Determine the [x, y] coordinate at the center of the cell enclosing the given text.  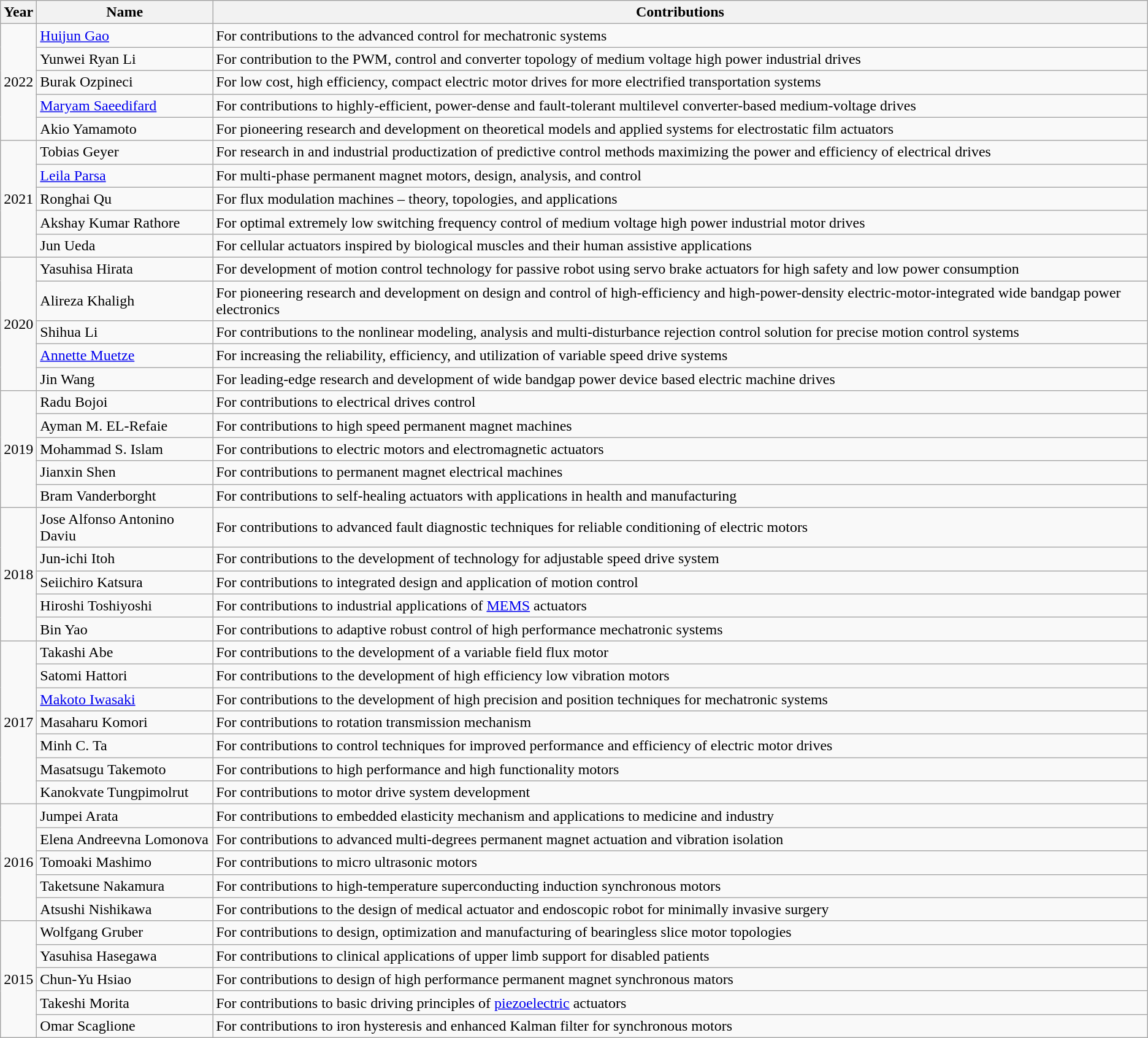
Yasuhisa Hasegawa [125, 956]
Satomi Hattori [125, 675]
For contributions to advanced multi-degrees permanent magnet actuation and vibration isolation [681, 839]
Omar Scaglione [125, 1026]
For contributions to control techniques for improved performance and efficiency of electric motor drives [681, 746]
Ronghai Qu [125, 199]
Hiroshi Toshiyoshi [125, 605]
Annette Muetze [125, 356]
Elena Andreevna Lomonova [125, 839]
For development of motion control technology for passive robot using servo brake actuators for high safety and low power consumption [681, 269]
For contributions to self-healing actuators with applications in health and manufacturing [681, 496]
Minh C. Ta [125, 746]
Seiichiro Katsura [125, 582]
For contributions to industrial applications of MEMS actuators [681, 605]
Ayman M. EL-Refaie [125, 426]
For contribution to the PWM, control and converter topology of medium voltage high power industrial drives [681, 59]
2019 [18, 449]
For contributions to highly-efficient, power-dense and fault-tolerant multilevel converter-based medium-voltage drives [681, 106]
Bram Vanderborght [125, 496]
For research in and industrial productization of predictive control methods maximizing the power and efficiency of electrical drives [681, 152]
For contributions to the development of a variable field flux motor [681, 652]
Bin Yao [125, 629]
Takashi Abe [125, 652]
For contributions to the development of high efficiency low vibration motors [681, 675]
For contributions to clinical applications of upper limb support for disabled patients [681, 956]
For cellular actuators inspired by biological muscles and their human assistive applications [681, 245]
Atsushi Nishikawa [125, 909]
Taketsune Nakamura [125, 886]
Kanokvate Tungpimolrut [125, 793]
For contributions to the design of medical actuator and endoscopic robot for minimally invasive surgery [681, 909]
For contributions to integrated design and application of motion control [681, 582]
Jumpei Arata [125, 816]
For contributions to high performance and high functionality motors [681, 769]
Maryam Saeedifard [125, 106]
Masaharu Komori [125, 723]
For flux modulation machines – theory, topologies, and applications [681, 199]
Yasuhisa Hirata [125, 269]
Akshay Kumar Rathore [125, 222]
Takeshi Morita [125, 1002]
Tomoaki Mashimo [125, 863]
For contributions to rotation transmission mechanism [681, 723]
For contributions to iron hysteresis and enhanced Kalman filter for synchronous motors [681, 1026]
For pioneering research and development on theoretical models and applied systems for electrostatic film actuators [681, 129]
2022 [18, 82]
Makoto Iwasaki [125, 699]
Shihua Li [125, 333]
Jianxin Shen [125, 472]
For contributions to advanced fault diagnostic techniques for reliable conditioning of electric motors [681, 528]
For contributions to micro ultrasonic motors [681, 863]
For multi-phase permanent magnet motors, design, analysis, and control [681, 175]
Jun Ueda [125, 245]
Radu Bojoi [125, 402]
2017 [18, 722]
Jin Wang [125, 379]
For contributions to basic driving principles of piezoelectric actuators [681, 1002]
Wolfgang Gruber [125, 932]
Chun-Yu Hsiao [125, 979]
Name [125, 12]
Akio Yamamoto [125, 129]
For contributions to high-temperature superconducting induction synchronous motors [681, 886]
For leading-edge research and development of wide bandgap power device based electric machine drives [681, 379]
Burak Ozpineci [125, 82]
For contributions to the nonlinear modeling, analysis and multi-disturbance rejection control solution for precise motion control systems [681, 333]
Masatsugu Takemoto [125, 769]
Leila Parsa [125, 175]
For low cost, high efficiency, compact electric motor drives for more electrified transportation systems [681, 82]
For contributions to design of high performance permanent magnet synchronous mators [681, 979]
For contributions to embedded elasticity mechanism and applications to medicine and industry [681, 816]
For increasing the reliability, efficiency, and utilization of variable speed drive systems [681, 356]
For contributions to adaptive robust control of high performance mechatronic systems [681, 629]
2021 [18, 199]
For optimal extremely low switching frequency control of medium voltage high power industrial motor drives [681, 222]
Jun-ichi Itoh [125, 559]
For contributions to design, optimization and manufacturing of bearingless slice motor topologies [681, 932]
For contributions to permanent magnet electrical machines [681, 472]
For contributions to electrical drives control [681, 402]
Year [18, 12]
2020 [18, 324]
Jose Alfonso Antonino Daviu [125, 528]
Contributions [681, 12]
For contributions to the development of high precision and position techniques for mechatronic systems [681, 699]
Huijun Gao [125, 36]
For contributions to electric motors and electromagnetic actuators [681, 449]
Tobias Geyer [125, 152]
For contributions to motor drive system development [681, 793]
Alireza Khaligh [125, 301]
For contributions to the development of technology for adjustable speed drive system [681, 559]
Mohammad S. Islam [125, 449]
2016 [18, 863]
Yunwei Ryan Li [125, 59]
2018 [18, 574]
For contributions to high speed permanent magnet machines [681, 426]
For contributions to the advanced control for mechatronic systems [681, 36]
2015 [18, 979]
